Locate the cell with the specified text and output its [x, y] center coordinate. 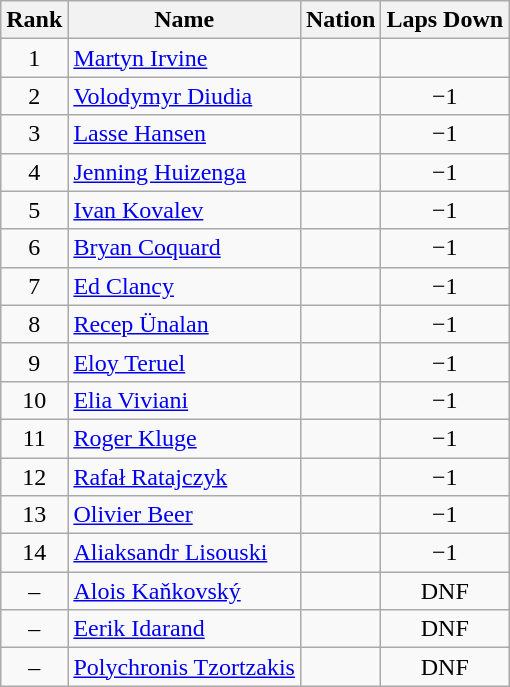
Rafał Ratajczyk [184, 477]
Polychronis Tzortzakis [184, 667]
11 [34, 438]
Roger Kluge [184, 438]
13 [34, 515]
Rank [34, 20]
Alois Kaňkovský [184, 591]
7 [34, 286]
1 [34, 58]
Volodymyr Diudia [184, 96]
3 [34, 134]
Nation [340, 20]
6 [34, 248]
Eerik Idarand [184, 629]
4 [34, 172]
9 [34, 362]
10 [34, 400]
Olivier Beer [184, 515]
Jenning Huizenga [184, 172]
14 [34, 553]
Ed Clancy [184, 286]
Bryan Coquard [184, 248]
Ivan Kovalev [184, 210]
Eloy Teruel [184, 362]
Name [184, 20]
12 [34, 477]
Elia Viviani [184, 400]
Laps Down [445, 20]
Recep Ünalan [184, 324]
Martyn Irvine [184, 58]
2 [34, 96]
Aliaksandr Lisouski [184, 553]
5 [34, 210]
8 [34, 324]
Lasse Hansen [184, 134]
